Return (X, Y) of the center of cell containing provided text 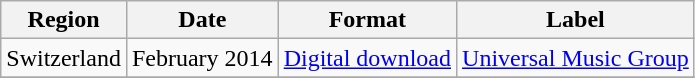
Date (202, 20)
Switzerland (64, 58)
Label (576, 20)
Format (367, 20)
Region (64, 20)
Universal Music Group (576, 58)
February 2014 (202, 58)
Digital download (367, 58)
